Output the (X, Y) coordinate of the center of the cell containing the given text.  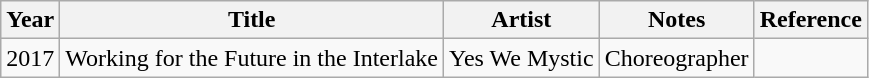
Choreographer (676, 58)
Yes We Mystic (522, 58)
Reference (810, 20)
Year (30, 20)
Title (252, 20)
Artist (522, 20)
Working for the Future in the Interlake (252, 58)
Notes (676, 20)
2017 (30, 58)
